Search for the cell housing the specified text and yield its (x, y) center coordinate. 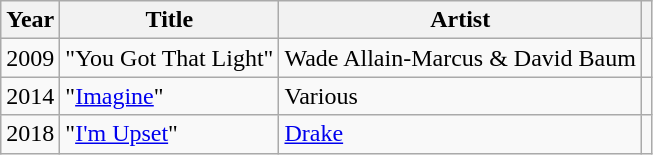
Title (170, 20)
Drake (460, 134)
2014 (30, 96)
2009 (30, 58)
Wade Allain-Marcus & David Baum (460, 58)
Year (30, 20)
Artist (460, 20)
2018 (30, 134)
"You Got That Light" (170, 58)
"I'm Upset" (170, 134)
"Imagine" (170, 96)
Various (460, 96)
